Capture the cell that displays the provided text and extract its (X, Y) central coordinate. 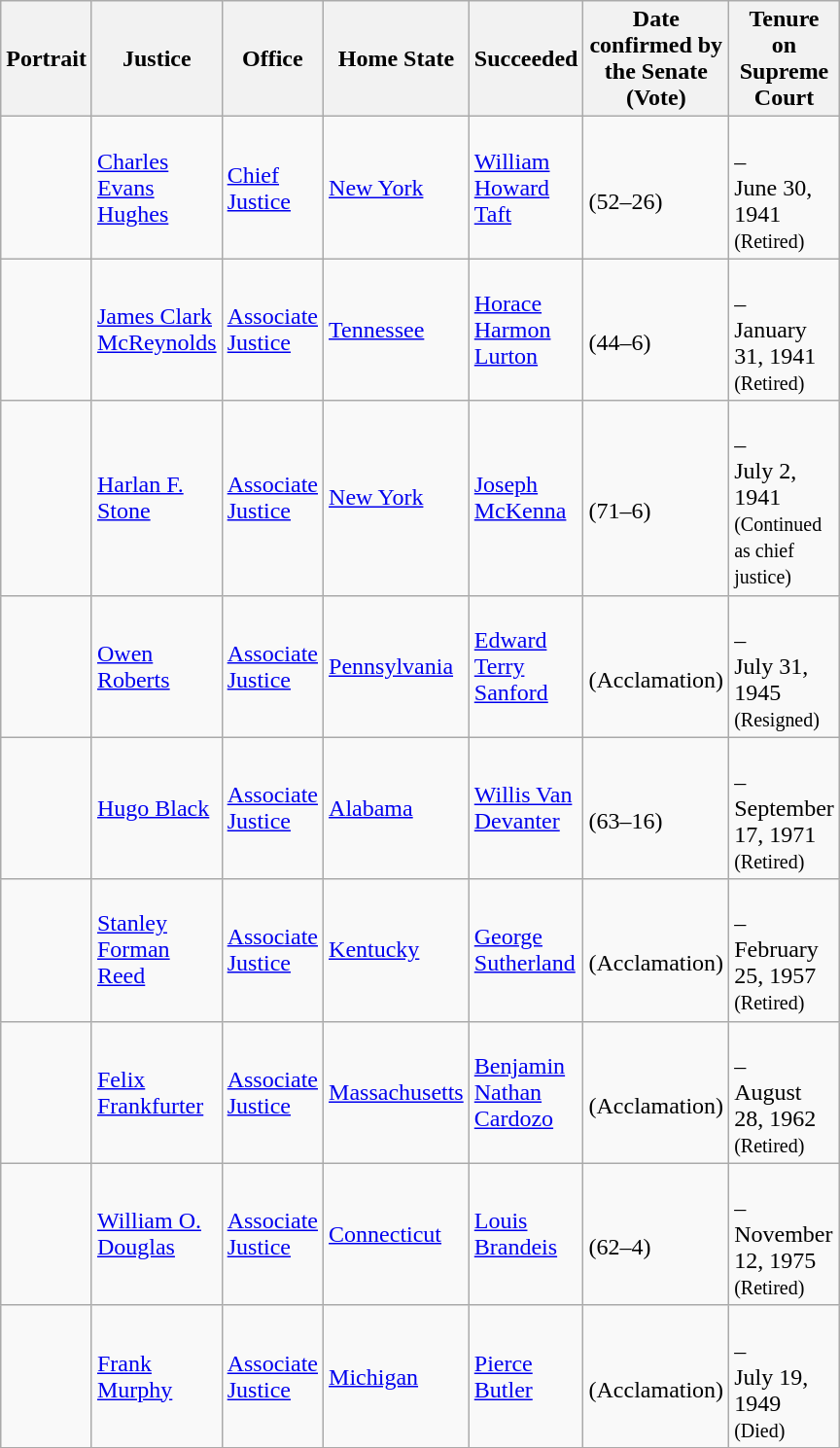
Pennsylvania (397, 666)
–July 19, 1949(Died) (785, 1376)
Pierce Butler (526, 1376)
(52–26) (656, 188)
Frank Murphy (157, 1376)
–February 25, 1957(Retired) (785, 950)
Chief Justice (272, 188)
Connecticut (397, 1234)
Joseph McKenna (526, 498)
(44–6) (656, 330)
(63–16) (656, 808)
Willis Van Devanter (526, 808)
Stanley Forman Reed (157, 950)
George Sutherland (526, 950)
–June 30, 1941(Retired) (785, 188)
Benjamin Nathan Cardozo (526, 1092)
Hugo Black (157, 808)
Owen Roberts (157, 666)
–July 31, 1945(Resigned) (785, 666)
Louis Brandeis (526, 1234)
Edward Terry Sanford (526, 666)
Alabama (397, 808)
–July 2, 1941(Continued as chief justice) (785, 498)
Office (272, 58)
Portrait (47, 58)
Justice (157, 58)
James Clark McReynolds (157, 330)
Felix Frankfurter (157, 1092)
Kentucky (397, 950)
Harlan F. Stone (157, 498)
Michigan (397, 1376)
(71–6) (656, 498)
–November 12, 1975(Retired) (785, 1234)
Tenure on Supreme Court (785, 58)
Massachusetts (397, 1092)
–August 28, 1962(Retired) (785, 1092)
William Howard Taft (526, 188)
Date confirmed by the Senate(Vote) (656, 58)
Tennessee (397, 330)
Home State (397, 58)
–January 31, 1941(Retired) (785, 330)
William O. Douglas (157, 1234)
(62–4) (656, 1234)
–September 17, 1971(Retired) (785, 808)
Horace Harmon Lurton (526, 330)
Succeeded (526, 58)
Charles Evans Hughes (157, 188)
